For the text-containing cell, return its midpoint in [X, Y] coordinate format. 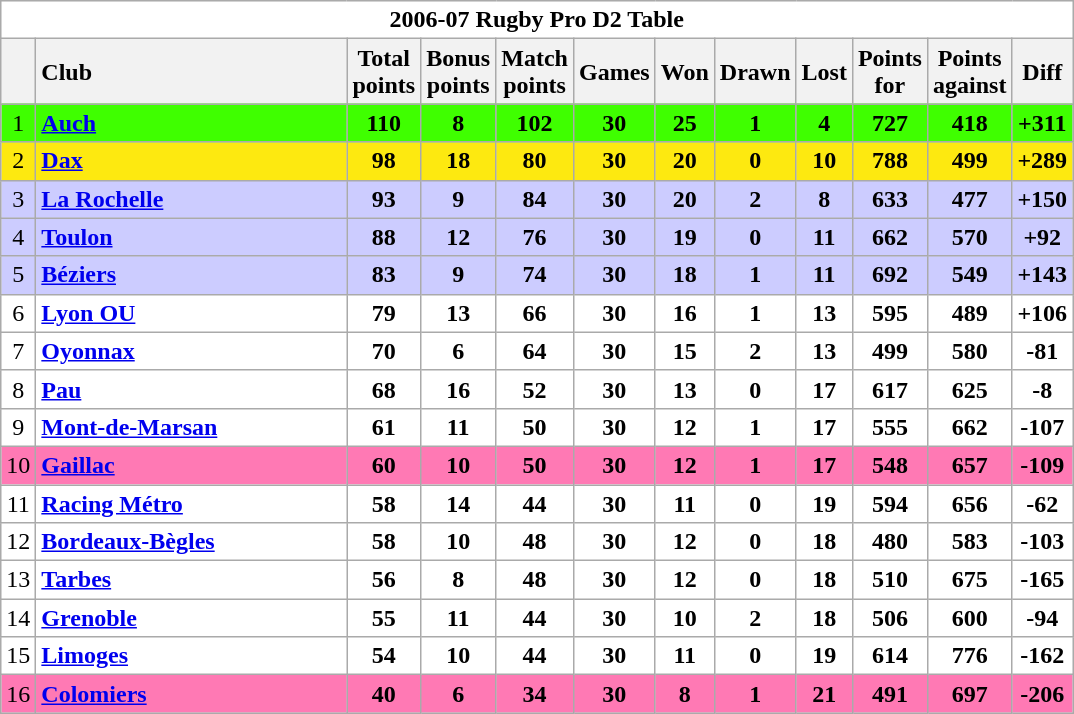
-162 [1042, 656]
83 [384, 275]
-103 [1042, 542]
548 [890, 465]
418 [969, 123]
617 [890, 389]
595 [890, 313]
489 [969, 313]
614 [890, 656]
66 [535, 313]
555 [890, 427]
776 [969, 656]
Points for [890, 72]
600 [969, 618]
506 [890, 618]
2006-07 Rugby Pro D2 Table [537, 20]
40 [384, 694]
657 [969, 465]
61 [384, 427]
Drawn [755, 72]
633 [890, 199]
Gaillac [192, 465]
549 [969, 275]
34 [535, 694]
625 [969, 389]
Club [192, 72]
110 [384, 123]
98 [384, 161]
88 [384, 237]
Racing Métro [192, 503]
84 [535, 199]
80 [535, 161]
7 [18, 351]
-94 [1042, 618]
+311 [1042, 123]
727 [890, 123]
Limoges [192, 656]
3 [18, 199]
Diff [1042, 72]
74 [535, 275]
Lyon OU [192, 313]
54 [384, 656]
Toulon [192, 237]
Pau [192, 389]
+289 [1042, 161]
-107 [1042, 427]
93 [384, 199]
Won [684, 72]
Games [614, 72]
25 [684, 123]
480 [890, 542]
Grenoble [192, 618]
Béziers [192, 275]
56 [384, 580]
-62 [1042, 503]
21 [824, 694]
76 [535, 237]
Dax [192, 161]
60 [384, 465]
697 [969, 694]
-8 [1042, 389]
Mont-de-Marsan [192, 427]
594 [890, 503]
580 [969, 351]
788 [890, 161]
-81 [1042, 351]
491 [890, 694]
64 [535, 351]
52 [535, 389]
Match points [535, 72]
+92 [1042, 237]
570 [969, 237]
656 [969, 503]
-206 [1042, 694]
Colomiers [192, 694]
Bonus points [458, 72]
510 [890, 580]
+143 [1042, 275]
5 [18, 275]
+150 [1042, 199]
70 [384, 351]
79 [384, 313]
692 [890, 275]
Total points [384, 72]
675 [969, 580]
55 [384, 618]
+106 [1042, 313]
Oyonnax [192, 351]
Points against [969, 72]
Tarbes [192, 580]
-165 [1042, 580]
Lost [824, 72]
-109 [1042, 465]
583 [969, 542]
Auch [192, 123]
477 [969, 199]
Bordeaux-Bègles [192, 542]
68 [384, 389]
102 [535, 123]
La Rochelle [192, 199]
